Locate the cell with the specified text and output its (x, y) center coordinate. 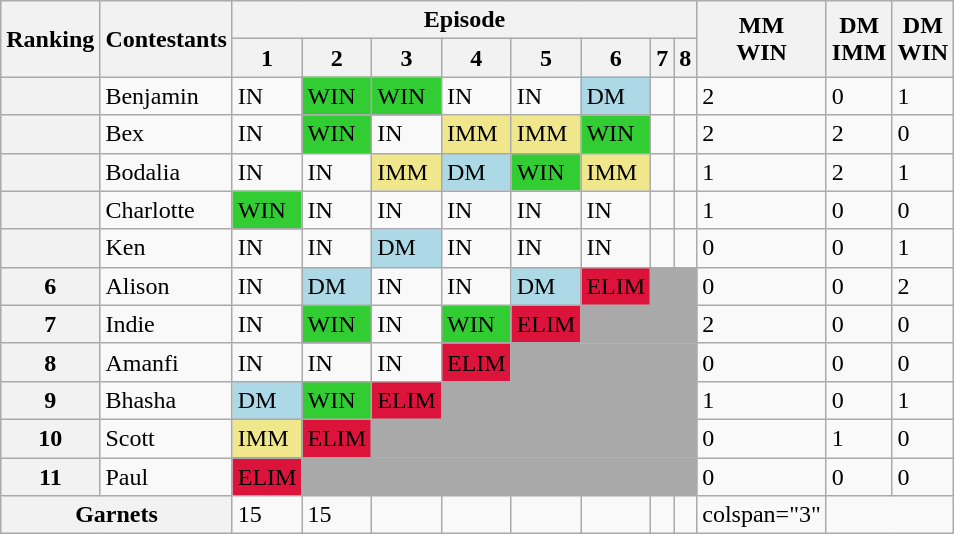
Garnets (117, 515)
Ranking (50, 39)
Indie (166, 324)
colspan="3" (762, 515)
5 (546, 58)
4 (476, 58)
DMWIN (923, 39)
Charlotte (166, 210)
Amanfi (166, 362)
Benjamin (166, 96)
Ken (166, 248)
Bex (166, 134)
11 (50, 477)
10 (50, 438)
MMWIN (762, 39)
Bodalia (166, 172)
Contestants (166, 39)
3 (407, 58)
Bhasha (166, 400)
Paul (166, 477)
Alison (166, 286)
DMIMM (859, 39)
9 (50, 400)
Episode (464, 20)
Scott (166, 438)
